Find where the given text appears and provide that cell's center as (x, y) coordinate. 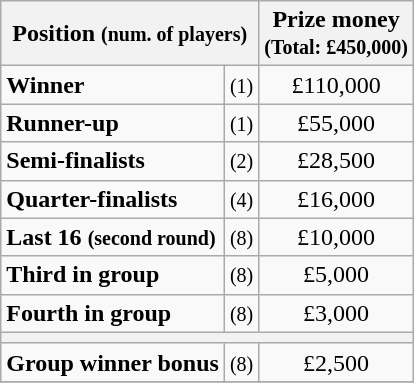
Runner-up (113, 123)
Semi-finalists (113, 161)
Fourth in group (113, 313)
£55,000 (336, 123)
Quarter-finalists (113, 199)
Prize money(Total: £450,000) (336, 34)
£2,500 (336, 362)
£3,000 (336, 313)
Third in group (113, 275)
Winner (113, 85)
£110,000 (336, 85)
Group winner bonus (113, 362)
£10,000 (336, 237)
£16,000 (336, 199)
(4) (241, 199)
(2) (241, 161)
Position (num. of players) (130, 34)
£28,500 (336, 161)
£5,000 (336, 275)
Last 16 (second round) (113, 237)
